From the cell containing the given text, extract its center point as [x, y] coordinate. 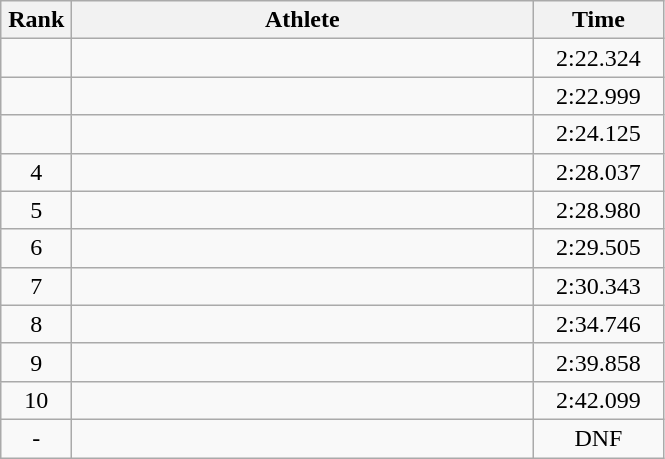
2:28.980 [598, 210]
- [36, 438]
7 [36, 286]
2:22.324 [598, 58]
5 [36, 210]
2:24.125 [598, 134]
Athlete [302, 20]
Rank [36, 20]
10 [36, 400]
2:42.099 [598, 400]
4 [36, 172]
DNF [598, 438]
2:39.858 [598, 362]
Time [598, 20]
6 [36, 248]
2:29.505 [598, 248]
9 [36, 362]
2:30.343 [598, 286]
2:34.746 [598, 324]
2:22.999 [598, 96]
2:28.037 [598, 172]
8 [36, 324]
